Return the [X, Y] coordinate for the center point of the cell that contains the specified text.  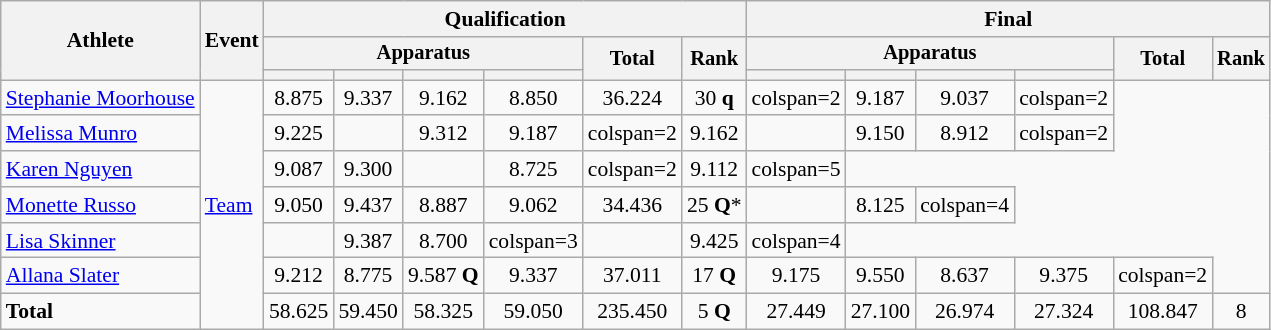
59.050 [534, 312]
59.450 [368, 312]
9.150 [880, 134]
9.212 [298, 276]
9.587 Q [444, 276]
8.125 [880, 205]
27.449 [796, 312]
9.375 [1064, 276]
9.550 [880, 276]
58.625 [298, 312]
5 Q [714, 312]
Team [232, 204]
Lisa Skinner [100, 241]
27.100 [880, 312]
9.387 [368, 241]
108.847 [1162, 312]
9.062 [534, 205]
235.450 [632, 312]
25 Q* [714, 205]
17 Q [714, 276]
Monette Russo [100, 205]
9.312 [444, 134]
37.011 [632, 276]
9.437 [368, 205]
8.700 [444, 241]
9.050 [298, 205]
9.037 [964, 98]
8.850 [534, 98]
34.436 [632, 205]
Event [232, 40]
9.300 [368, 169]
Karen Nguyen [100, 169]
27.324 [1064, 312]
Allana Slater [100, 276]
26.974 [964, 312]
9.175 [796, 276]
36.224 [632, 98]
8.725 [534, 169]
Stephanie Moorhouse [100, 98]
Melissa Munro [100, 134]
8.637 [964, 276]
8 [1241, 312]
8.887 [444, 205]
colspan=5 [796, 169]
Final [1008, 19]
colspan=3 [534, 241]
58.325 [444, 312]
8.912 [964, 134]
8.775 [368, 276]
9.225 [298, 134]
Athlete [100, 40]
9.425 [714, 241]
8.875 [298, 98]
Qualification [506, 19]
30 q [714, 98]
9.112 [714, 169]
9.087 [298, 169]
